Provide the [X, Y] coordinate of the cell's center where the given text is located.  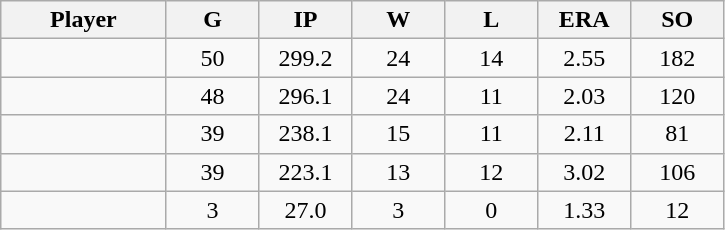
15 [398, 134]
SO [678, 20]
182 [678, 58]
3.02 [584, 172]
1.33 [584, 210]
296.1 [306, 96]
2.11 [584, 134]
50 [212, 58]
223.1 [306, 172]
27.0 [306, 210]
2.03 [584, 96]
0 [492, 210]
2.55 [584, 58]
120 [678, 96]
13 [398, 172]
W [398, 20]
14 [492, 58]
L [492, 20]
106 [678, 172]
ERA [584, 20]
G [212, 20]
Player [84, 20]
299.2 [306, 58]
81 [678, 134]
238.1 [306, 134]
IP [306, 20]
48 [212, 96]
